Find where the given text appears and provide that cell's center as [x, y] coordinate. 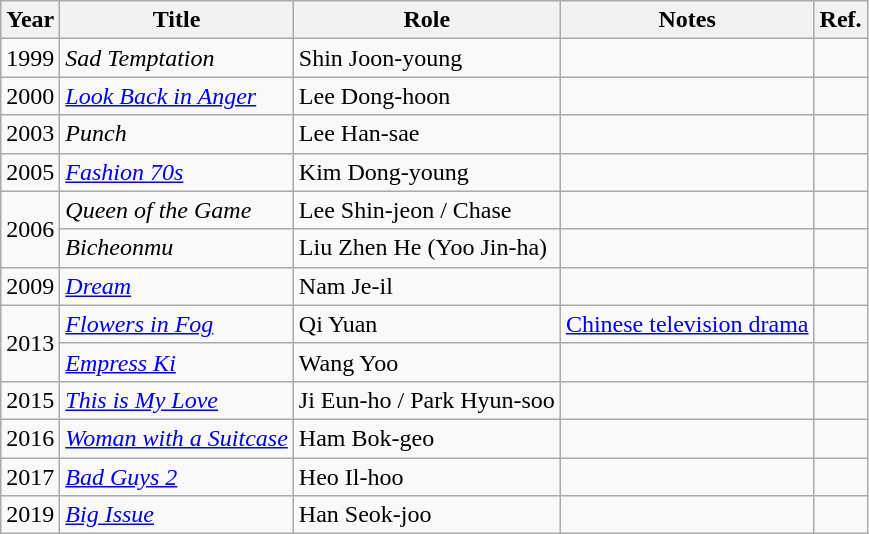
Woman with a Suitcase [177, 438]
Bad Guys 2 [177, 477]
Lee Dong-hoon [426, 96]
Lee Shin-jeon / Chase [426, 210]
Title [177, 20]
2003 [30, 134]
Year [30, 20]
Big Issue [177, 515]
Ham Bok-geo [426, 438]
Heo Il-hoo [426, 477]
2009 [30, 286]
Role [426, 20]
Chinese television drama [687, 324]
Punch [177, 134]
Ji Eun-ho / Park Hyun-soo [426, 400]
Bicheonmu [177, 248]
2017 [30, 477]
Queen of the Game [177, 210]
Ref. [840, 20]
2013 [30, 343]
Han Seok-joo [426, 515]
Kim Dong-young [426, 172]
2015 [30, 400]
2006 [30, 229]
1999 [30, 58]
2000 [30, 96]
2005 [30, 172]
This is My Love [177, 400]
Flowers in Fog [177, 324]
Wang Yoo [426, 362]
2019 [30, 515]
Look Back in Anger [177, 96]
2016 [30, 438]
Qi Yuan [426, 324]
Sad Temptation [177, 58]
Shin Joon-young [426, 58]
Dream [177, 286]
Notes [687, 20]
Fashion 70s [177, 172]
Empress Ki [177, 362]
Liu Zhen He (Yoo Jin-ha) [426, 248]
Lee Han-sae [426, 134]
Nam Je-il [426, 286]
